Provide the (x, y) coordinate of the cell's center where the given text is located.  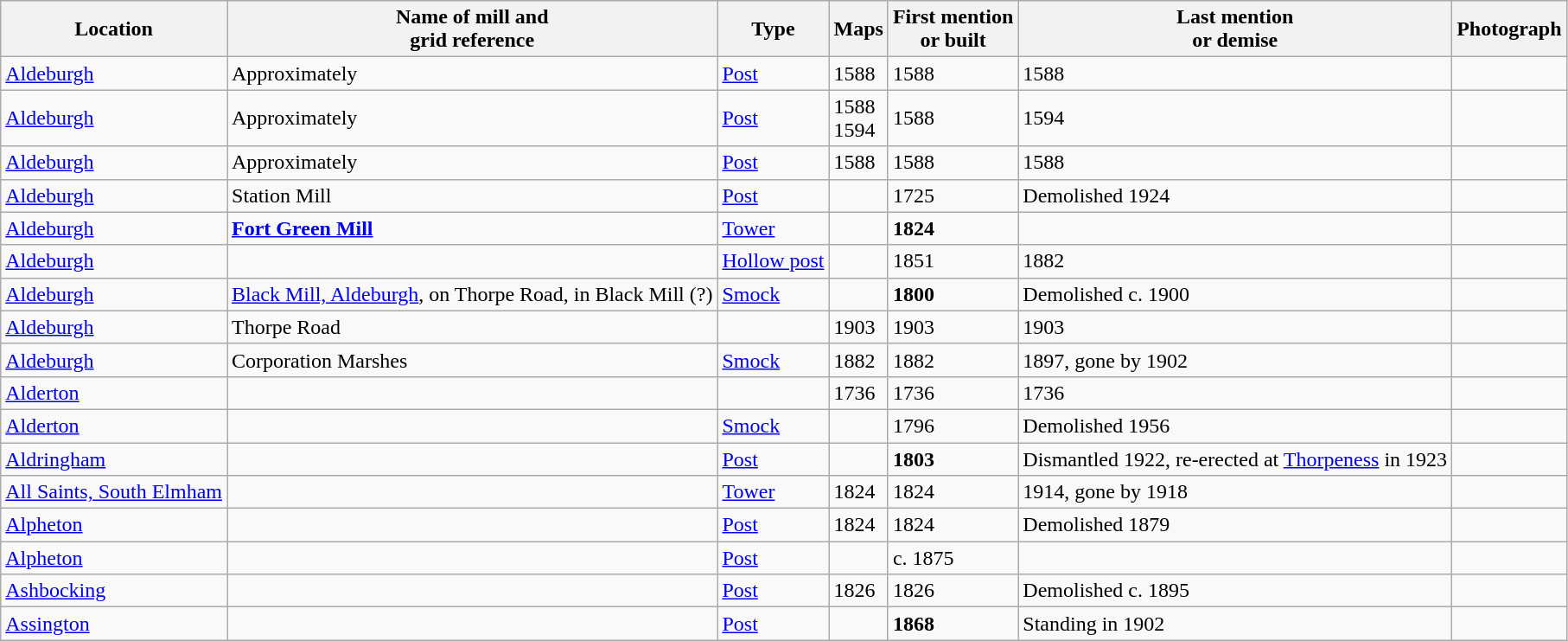
Station Mill (472, 196)
Black Mill, Aldeburgh, on Thorpe Road, in Black Mill (?) (472, 294)
Dismantled 1922, re-erected at Thorpeness in 1923 (1235, 459)
Name of mill andgrid reference (472, 29)
Type (773, 29)
1725 (953, 196)
Demolished 1956 (1235, 426)
Photograph (1509, 29)
Demolished c. 1895 (1235, 591)
First mentionor built (953, 29)
Thorpe Road (472, 327)
Corporation Marshes (472, 360)
Location (114, 29)
1800 (953, 294)
Demolished c. 1900 (1235, 294)
1594 (1235, 118)
Aldringham (114, 459)
1803 (953, 459)
15881594 (858, 118)
Demolished 1924 (1235, 196)
1868 (953, 624)
Ashbocking (114, 591)
Maps (858, 29)
1851 (953, 261)
Demolished 1879 (1235, 525)
1914, gone by 1918 (1235, 492)
Last mention or demise (1235, 29)
Assington (114, 624)
Fort Green Mill (472, 228)
Hollow post (773, 261)
1796 (953, 426)
Standing in 1902 (1235, 624)
All Saints, South Elmham (114, 492)
1897, gone by 1902 (1235, 360)
c. 1875 (953, 558)
